From the cell containing the given text, extract its center point as (X, Y) coordinate. 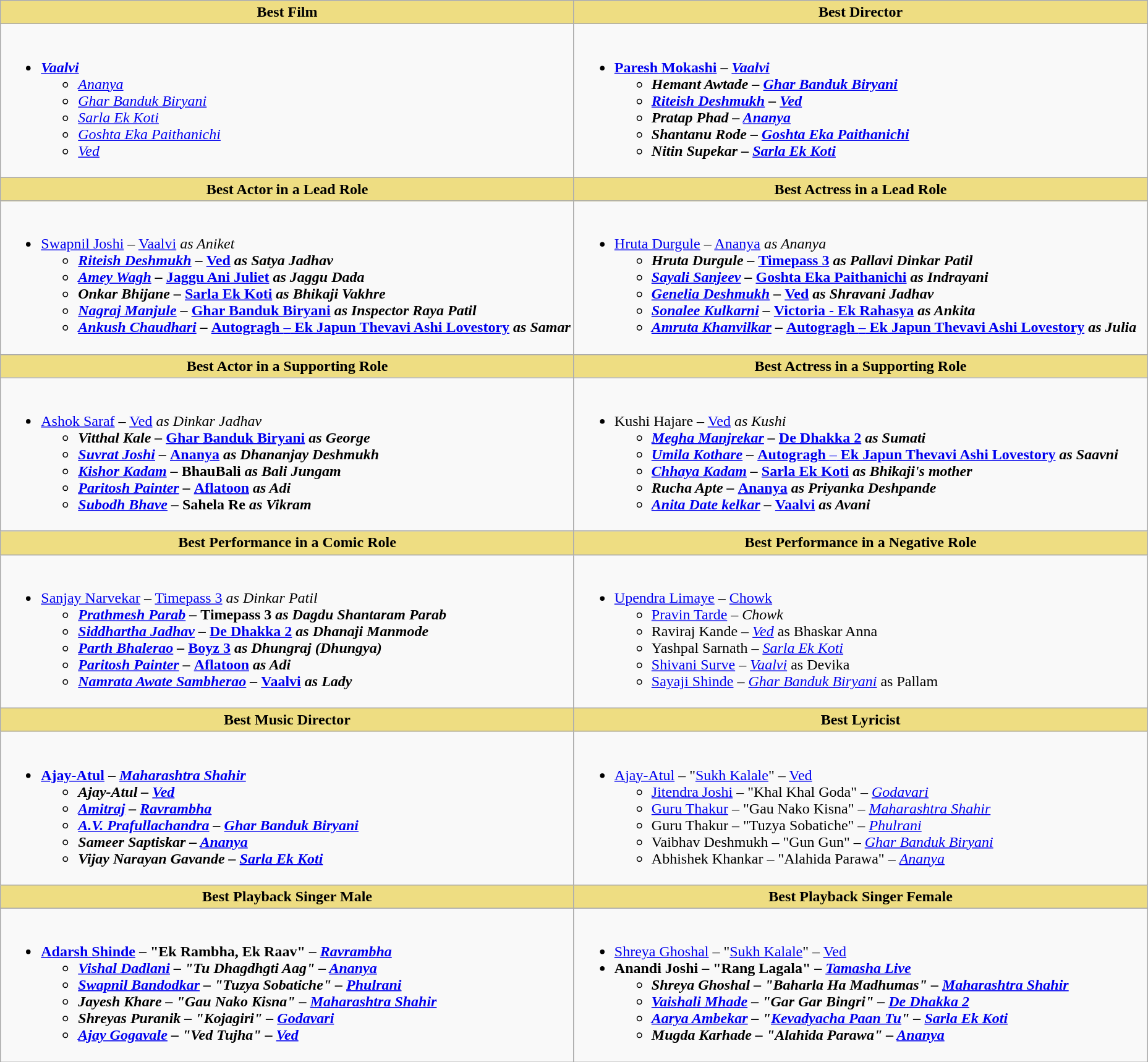
Best Actor in a Supporting Role (287, 366)
Best Playback Singer Male (287, 896)
Best Film (287, 12)
Best Playback Singer Female (861, 896)
Best Director (861, 12)
VaalviAnanyaGhar Banduk BiryaniSarla Ek KotiGoshta Eka PaithanichiVed (287, 101)
Best Performance in a Negative Role (861, 543)
Best Actor in a Lead Role (287, 189)
Best Performance in a Comic Role (287, 543)
Best Music Director (287, 720)
Best Actress in a Supporting Role (861, 366)
Best Actress in a Lead Role (861, 189)
Best Lyricist (861, 720)
